Provide the (x, y) coordinate of the cell's center where the given text is located.  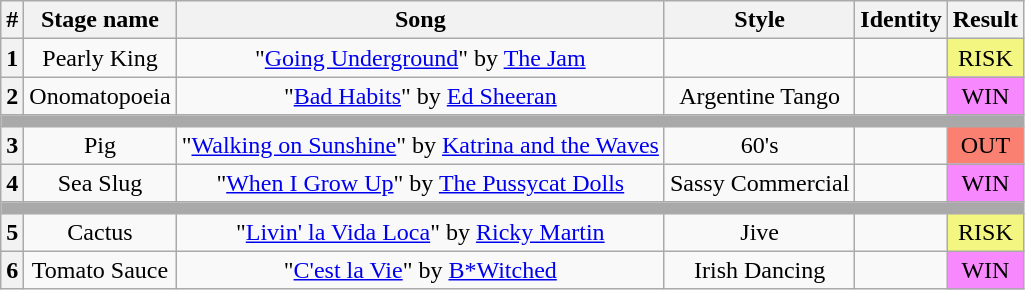
"Going Underground" by The Jam (420, 58)
Song (420, 20)
2 (12, 96)
1 (12, 58)
Pig (100, 145)
Identity (901, 20)
"Walking on Sunshine" by Katrina and the Waves (420, 145)
OUT (985, 145)
"C'est la Vie" by B*Witched (420, 270)
"Livin' la Vida Loca" by Ricky Martin (420, 232)
Irish Dancing (759, 270)
Tomato Sauce (100, 270)
Pearly King (100, 58)
60's (759, 145)
3 (12, 145)
Argentine Tango (759, 96)
5 (12, 232)
Style (759, 20)
Onomatopoeia (100, 96)
Stage name (100, 20)
Cactus (100, 232)
"When I Grow Up" by The Pussycat Dolls (420, 183)
4 (12, 183)
Result (985, 20)
Jive (759, 232)
Sassy Commercial (759, 183)
6 (12, 270)
"Bad Habits" by Ed Sheeran (420, 96)
Sea Slug (100, 183)
# (12, 20)
